Scan for the cell matching the given text and deliver its (x, y) coordinate at center. 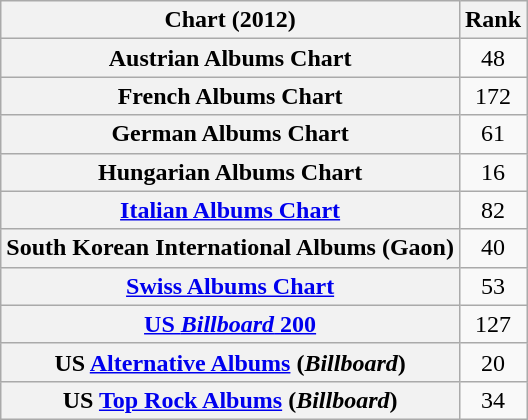
16 (492, 172)
82 (492, 210)
Swiss Albums Chart (230, 286)
Rank (492, 20)
French Albums Chart (230, 96)
Hungarian Albums Chart (230, 172)
61 (492, 134)
40 (492, 248)
US Alternative Albums (Billboard) (230, 362)
South Korean International Albums (Gaon) (230, 248)
Austrian Albums Chart (230, 58)
US Top Rock Albums (Billboard) (230, 400)
20 (492, 362)
172 (492, 96)
127 (492, 324)
Chart (2012) (230, 20)
German Albums Chart (230, 134)
34 (492, 400)
48 (492, 58)
53 (492, 286)
US Billboard 200 (230, 324)
Italian Albums Chart (230, 210)
